Capture the cell that displays the provided text and extract its [X, Y] central coordinate. 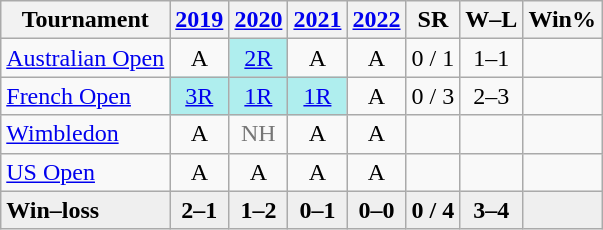
W–L [492, 20]
French Open [86, 96]
0 / 3 [433, 96]
0 / 1 [433, 58]
2019 [200, 20]
Win–loss [86, 210]
3R [200, 96]
Wimbledon [86, 134]
2022 [376, 20]
2021 [318, 20]
1–1 [492, 58]
Australian Open [86, 58]
Win% [562, 20]
Tournament [86, 20]
2020 [258, 20]
2R [258, 58]
3–4 [492, 210]
0–0 [376, 210]
0 / 4 [433, 210]
2–1 [200, 210]
1–2 [258, 210]
NH [258, 134]
2–3 [492, 96]
US Open [86, 172]
0–1 [318, 210]
SR [433, 20]
